Output the (x, y) coordinate of the center of the cell containing the given text.  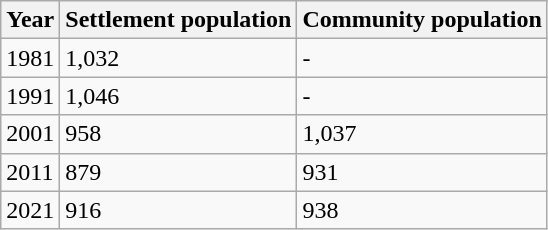
931 (422, 172)
938 (422, 210)
916 (178, 210)
879 (178, 172)
1991 (30, 96)
1,037 (422, 134)
Settlement population (178, 20)
1981 (30, 58)
2011 (30, 172)
958 (178, 134)
Community population (422, 20)
Year (30, 20)
2021 (30, 210)
2001 (30, 134)
1,032 (178, 58)
1,046 (178, 96)
